From the cell containing the given text, extract its center point as (x, y) coordinate. 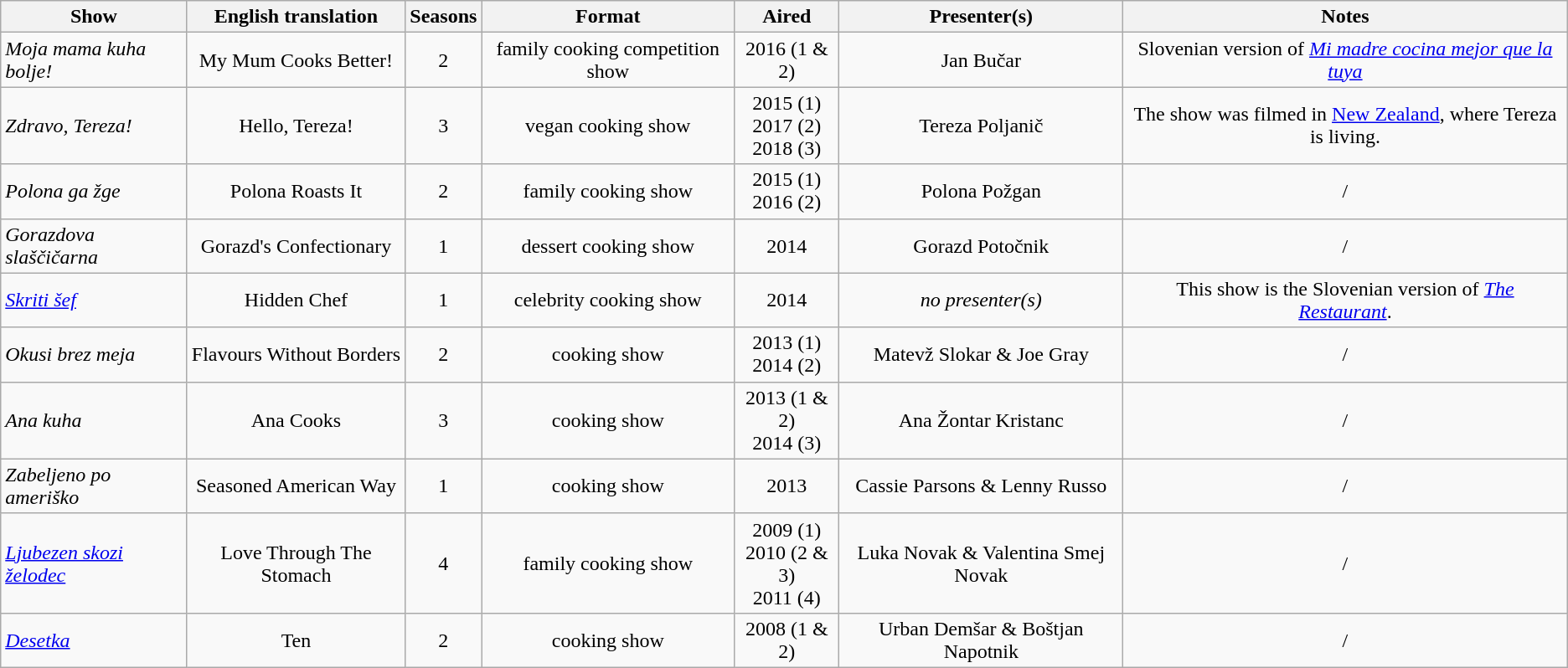
Gorazdova slaščičarna (94, 246)
2015 (1)2016 (2) (787, 191)
2015 (1)2017 (2)2018 (3) (787, 126)
This show is the Slovenian version of The Restaurant. (1345, 300)
Okusi brez meja (94, 355)
Seasoned American Way (297, 486)
Hello, Tereza! (297, 126)
Ten (297, 640)
Ana Cooks (297, 420)
Polona Požgan (982, 191)
Gorazd Potočnik (982, 246)
dessert cooking show (608, 246)
Hidden Chef (297, 300)
Moja mama kuha bolje! (94, 60)
2013 (1 & 2)2014 (3) (787, 420)
Polona Roasts It (297, 191)
Ana Žontar Kristanc (982, 420)
Luka Novak & Valentina Smej Novak (982, 563)
My Mum Cooks Better! (297, 60)
Desetka (94, 640)
celebrity cooking show (608, 300)
Seasons (444, 17)
Cassie Parsons & Lenny Russo (982, 486)
Notes (1345, 17)
Skriti šef (94, 300)
Show (94, 17)
2009 (1)2010 (2 & 3)2011 (4) (787, 563)
2008 (1 & 2) (787, 640)
The show was filmed in New Zealand, where Tereza is living. (1345, 126)
2013 (787, 486)
Flavours Without Borders (297, 355)
Ljubezen skozi želodec (94, 563)
Aired (787, 17)
Polona ga žge (94, 191)
Love Through The Stomach (297, 563)
Gorazd's Confectionary (297, 246)
vegan cooking show (608, 126)
Zabeljeno po ameriško (94, 486)
family cooking competition show (608, 60)
2016 (1 & 2) (787, 60)
Zdravo, Tereza! (94, 126)
Jan Bučar (982, 60)
no presenter(s) (982, 300)
Slovenian version of Mi madre cocina mejor que la tuya (1345, 60)
Format (608, 17)
Matevž Slokar & Joe Gray (982, 355)
4 (444, 563)
Urban Demšar & Boštjan Napotnik (982, 640)
English translation (297, 17)
Ana kuha (94, 420)
2013 (1)2014 (2) (787, 355)
Tereza Poljanič (982, 126)
Presenter(s) (982, 17)
